Detect which cell encompasses the target text, then output its (x, y) center coordinate. 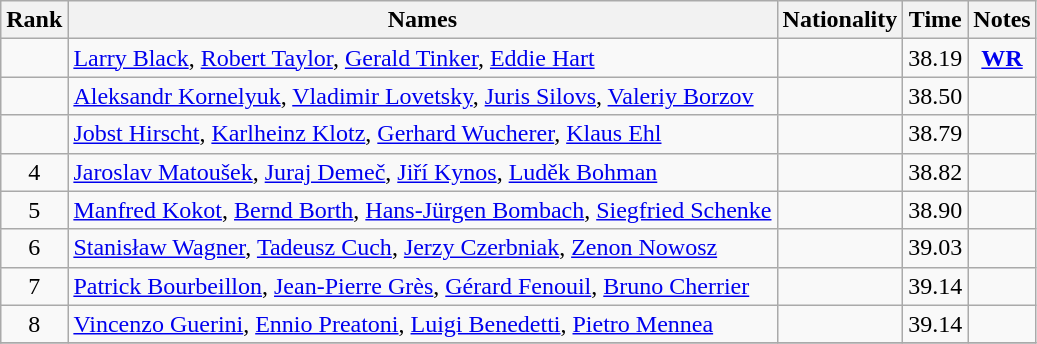
5 (34, 210)
7 (34, 286)
Manfred Kokot, Bernd Borth, Hans-Jürgen Bombach, Siegfried Schenke (422, 210)
Names (422, 20)
4 (34, 172)
38.19 (936, 58)
Aleksandr Kornelyuk, Vladimir Lovetsky, Juris Silovs, Valeriy Borzov (422, 96)
Jaroslav Matoušek, Juraj Demeč, Jiří Kynos, Luděk Bohman (422, 172)
39.03 (936, 248)
Larry Black, Robert Taylor, Gerald Tinker, Eddie Hart (422, 58)
38.82 (936, 172)
Vincenzo Guerini, Ennio Preatoni, Luigi Benedetti, Pietro Mennea (422, 324)
Patrick Bourbeillon, Jean-Pierre Grès, Gérard Fenouil, Bruno Cherrier (422, 286)
Jobst Hirscht, Karlheinz Klotz, Gerhard Wucherer, Klaus Ehl (422, 134)
Stanisław Wagner, Tadeusz Cuch, Jerzy Czerbniak, Zenon Nowosz (422, 248)
38.90 (936, 210)
38.79 (936, 134)
Notes (1002, 20)
8 (34, 324)
38.50 (936, 96)
Time (936, 20)
WR (1002, 58)
Rank (34, 20)
6 (34, 248)
Nationality (840, 20)
